Return the [x, y] coordinate for the center point of the cell that contains the specified text.  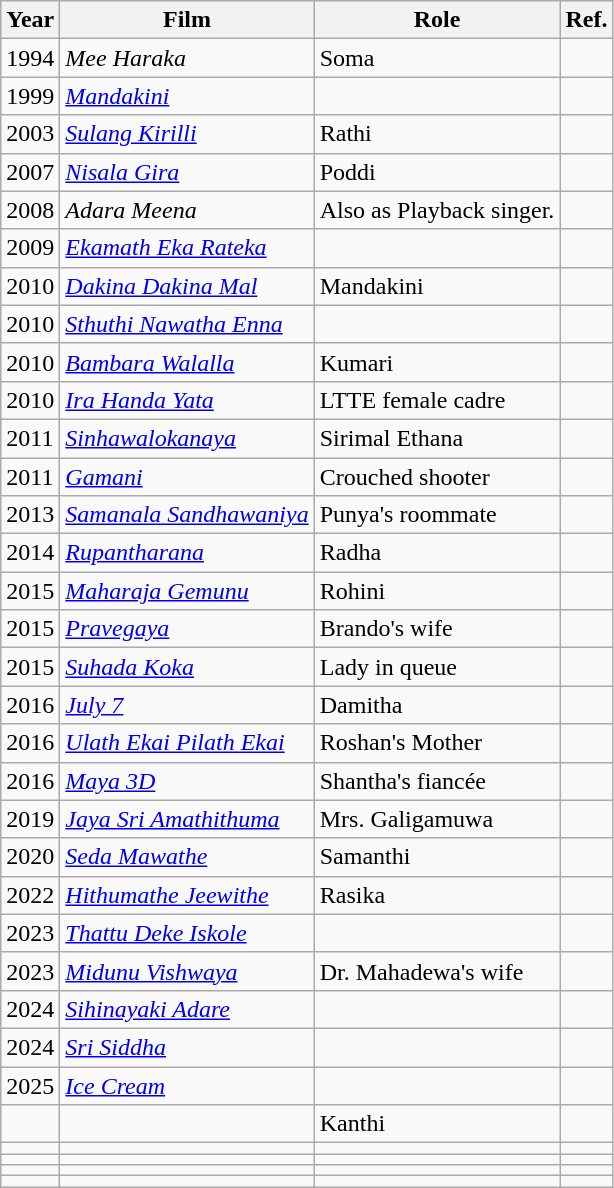
Crouched shooter [437, 477]
1999 [30, 96]
Suhada Koka [187, 667]
Sirimal Ethana [437, 438]
Also as Playback singer. [437, 210]
Rathi [437, 134]
2022 [30, 895]
Pravegaya [187, 629]
2020 [30, 857]
Sulang Kirilli [187, 134]
Film [187, 20]
Punya's roommate [437, 515]
Ref. [586, 20]
2003 [30, 134]
Radha [437, 553]
Ice Cream [187, 1085]
Samanala Sandhawaniya [187, 515]
Dr. Mahadewa's wife [437, 971]
Rasika [437, 895]
2013 [30, 515]
2009 [30, 248]
Mrs. Galigamuwa [437, 819]
Maya 3D [187, 781]
Kanthi [437, 1124]
Sthuthi Nawatha Enna [187, 324]
July 7 [187, 705]
Poddi [437, 172]
Midunu Vishwaya [187, 971]
Sinhawalokanaya [187, 438]
Soma [437, 58]
Year [30, 20]
Dakina Dakina Mal [187, 286]
Ira Handa Yata [187, 400]
1994 [30, 58]
Samanthi [437, 857]
Mee Haraka [187, 58]
Rupantharana [187, 553]
Jaya Sri Amathithuma [187, 819]
Ekamath Eka Rateka [187, 248]
Maharaja Gemunu [187, 591]
Roshan's Mother [437, 743]
Kumari [437, 362]
Role [437, 20]
Adara Meena [187, 210]
2014 [30, 553]
LTTE female cadre [437, 400]
Sihinayaki Adare [187, 1009]
Gamani [187, 477]
Nisala Gira [187, 172]
Shantha's fiancée [437, 781]
Ulath Ekai Pilath Ekai [187, 743]
2025 [30, 1085]
2019 [30, 819]
2007 [30, 172]
Seda Mawathe [187, 857]
Hithumathe Jeewithe [187, 895]
Damitha [437, 705]
Lady in queue [437, 667]
Brando's wife [437, 629]
2008 [30, 210]
Thattu Deke Iskole [187, 933]
Bambara Walalla [187, 362]
Rohini [437, 591]
Sri Siddha [187, 1047]
